From the cell containing the given text, extract its center point as [x, y] coordinate. 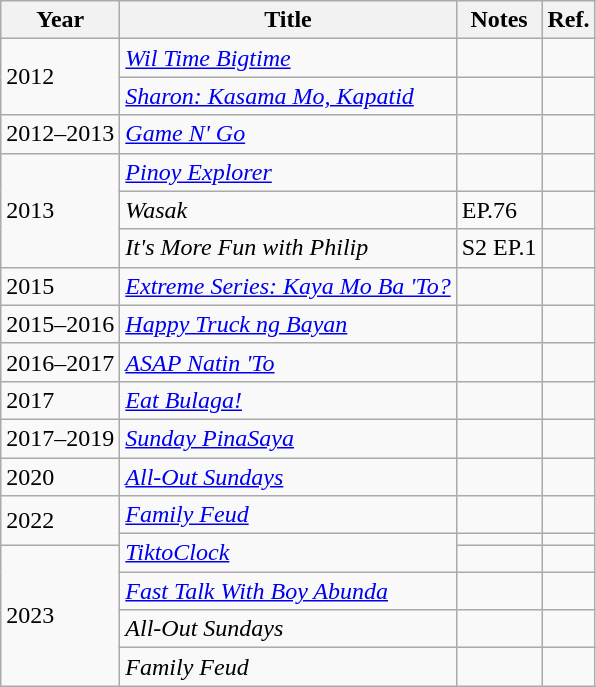
2013 [60, 210]
Fast Talk With Boy Abunda [288, 591]
Year [60, 20]
2012 [60, 77]
2022 [60, 520]
ASAP Natin 'To [288, 362]
2016–2017 [60, 362]
2023 [60, 616]
It's More Fun with Philip [288, 248]
Wasak [288, 210]
2017–2019 [60, 438]
Sunday PinaSaya [288, 438]
Wil Time Bigtime [288, 58]
Title [288, 20]
2017 [60, 400]
Extreme Series: Kaya Mo Ba 'To? [288, 286]
Game N' Go [288, 134]
Eat Bulaga! [288, 400]
2012–2013 [60, 134]
TiktoClock [288, 553]
Ref. [568, 20]
2020 [60, 477]
2015 [60, 286]
EP.76 [499, 210]
2015–2016 [60, 324]
Pinoy Explorer [288, 172]
S2 EP.1 [499, 248]
Sharon: Kasama Mo, Kapatid [288, 96]
Happy Truck ng Bayan [288, 324]
Notes [499, 20]
